Return the [x, y] coordinate for the center point of the cell that contains the specified text.  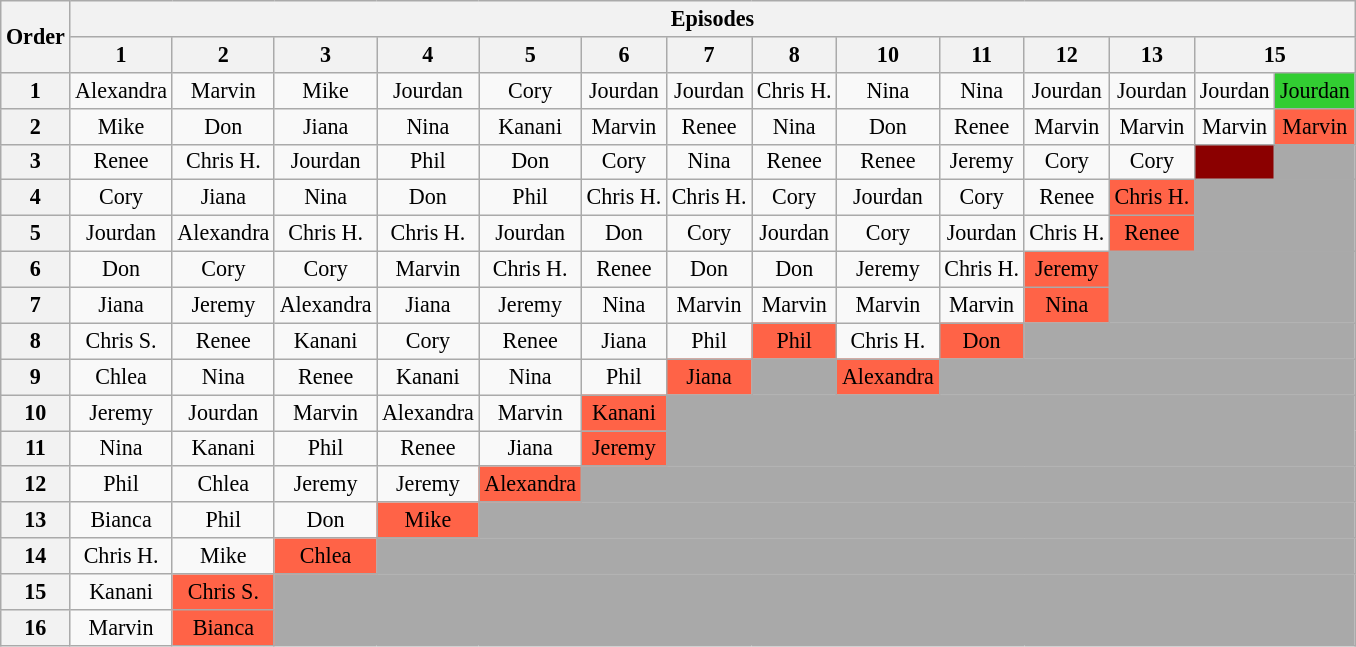
16 [36, 627]
Episodes [712, 18]
Order [36, 36]
9 [36, 377]
14 [36, 556]
